Provide the [X, Y] coordinate of the cell's center where the given text is located.  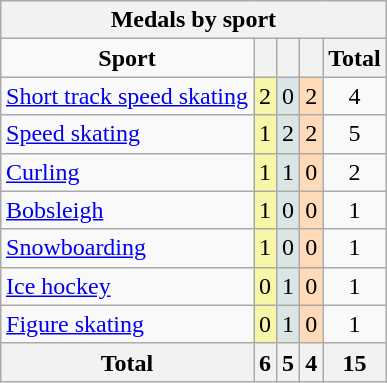
6 [266, 362]
Short track speed skating [128, 96]
Ice hockey [128, 286]
Curling [128, 172]
Bobsleigh [128, 210]
Speed skating [128, 134]
Snowboarding [128, 248]
Medals by sport [194, 20]
Figure skating [128, 324]
15 [355, 362]
Sport [128, 58]
